Detect which cell encompasses the target text, then output its [X, Y] center coordinate. 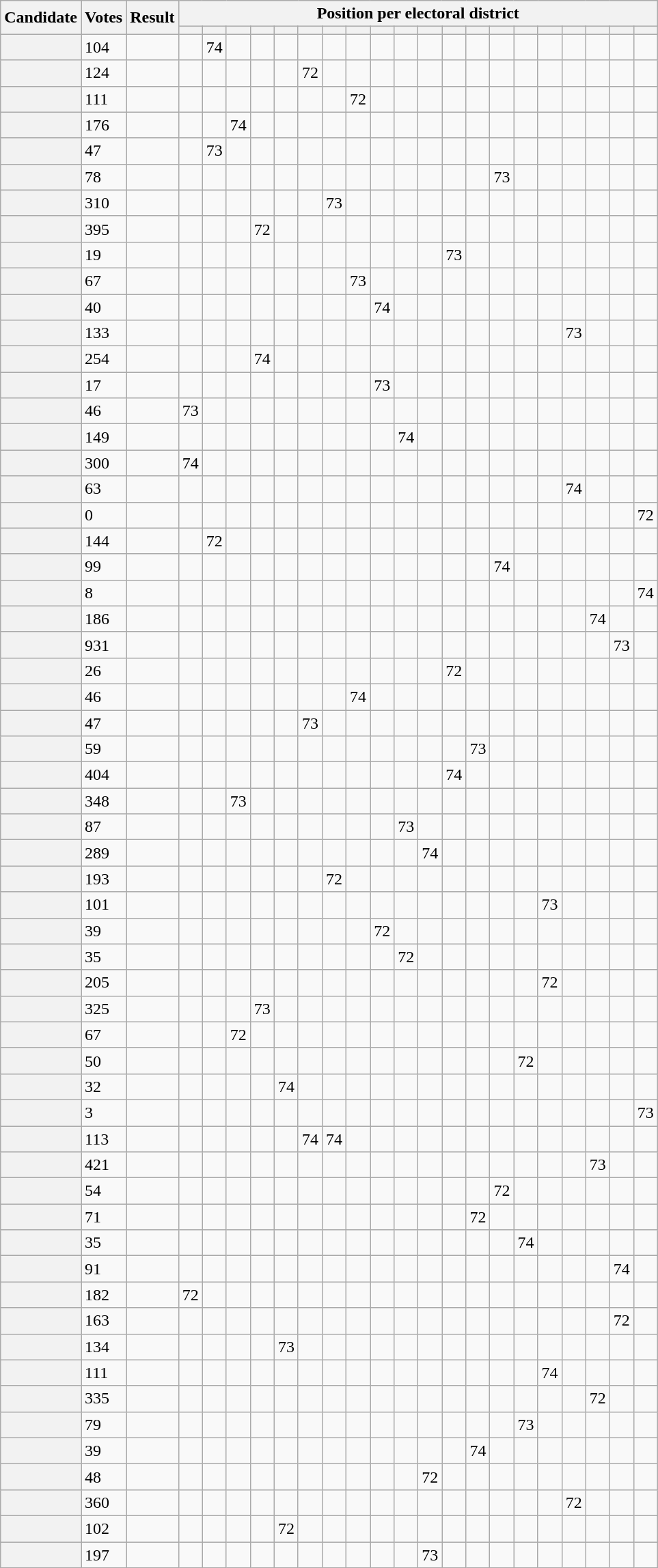
3 [103, 1112]
40 [103, 307]
176 [103, 125]
133 [103, 333]
59 [103, 749]
113 [103, 1138]
300 [103, 463]
17 [103, 385]
Result [152, 18]
310 [103, 203]
79 [103, 1425]
186 [103, 619]
Votes [103, 18]
63 [103, 489]
71 [103, 1217]
101 [103, 905]
404 [103, 775]
421 [103, 1165]
335 [103, 1399]
360 [103, 1502]
348 [103, 801]
50 [103, 1061]
54 [103, 1191]
289 [103, 853]
163 [103, 1321]
26 [103, 671]
Candidate [41, 18]
931 [103, 645]
149 [103, 437]
8 [103, 593]
197 [103, 1555]
78 [103, 177]
19 [103, 255]
205 [103, 983]
254 [103, 359]
104 [103, 47]
87 [103, 827]
48 [103, 1476]
144 [103, 541]
0 [103, 515]
325 [103, 1009]
395 [103, 229]
99 [103, 567]
182 [103, 1295]
102 [103, 1528]
193 [103, 879]
32 [103, 1087]
91 [103, 1269]
134 [103, 1347]
124 [103, 73]
Position per electoral district [418, 14]
